Return [x, y] of the center of cell containing provided text 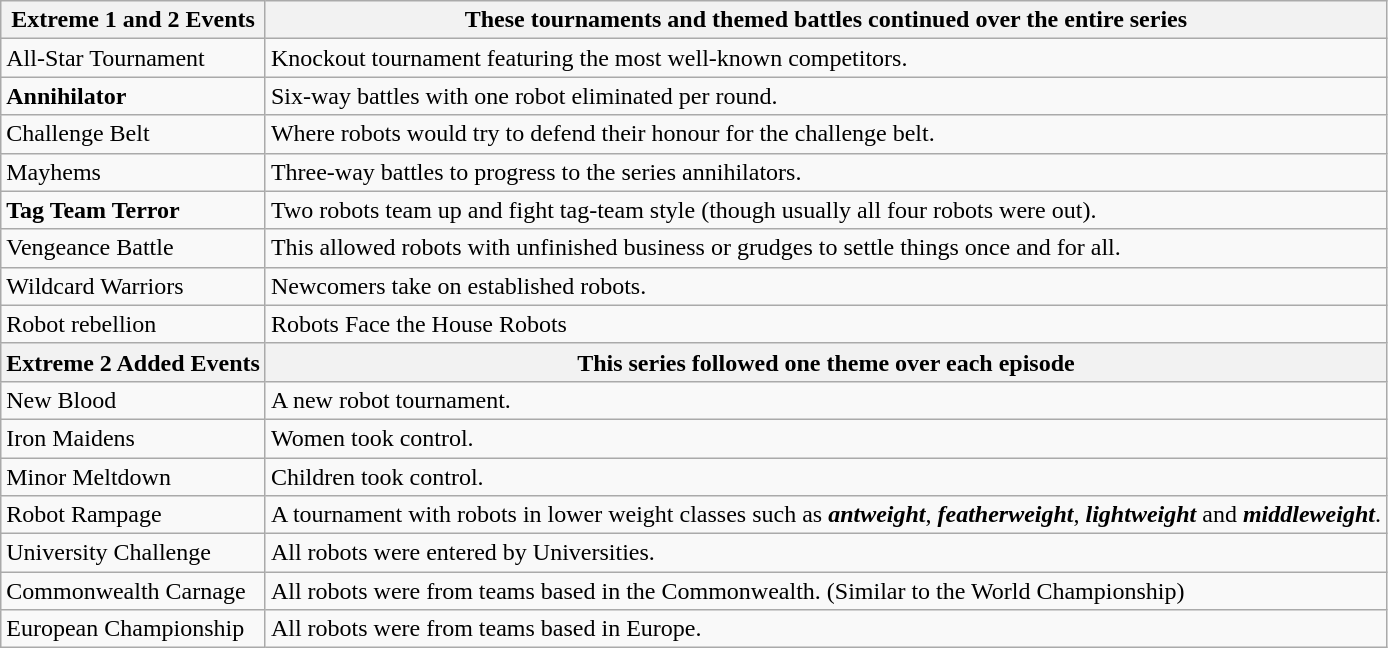
Knockout tournament featuring the most well-known competitors. [826, 58]
New Blood [134, 400]
Six-way battles with one robot eliminated per round. [826, 96]
Newcomers take on established robots. [826, 286]
Challenge Belt [134, 134]
Tag Team Terror [134, 210]
Mayhems [134, 172]
Robot Rampage [134, 515]
Robot rebellion [134, 324]
European Championship [134, 629]
Extreme 2 Added Events [134, 362]
This allowed robots with unfinished business or grudges to settle things once and for all. [826, 248]
Extreme 1 and 2 Events [134, 20]
Annihilator [134, 96]
University Challenge [134, 553]
Wildcard Warriors [134, 286]
Two robots team up and fight tag-team style (though usually all four robots were out). [826, 210]
All robots were entered by Universities. [826, 553]
All robots were from teams based in the Commonwealth. (Similar to the World Championship) [826, 591]
These tournaments and themed battles continued over the entire series [826, 20]
Iron Maidens [134, 438]
All-Star Tournament [134, 58]
All robots were from teams based in Europe. [826, 629]
Commonwealth Carnage [134, 591]
Children took control. [826, 477]
This series followed one theme over each episode [826, 362]
A new robot tournament. [826, 400]
Minor Meltdown [134, 477]
Three-way battles to progress to the series annihilators. [826, 172]
Where robots would try to defend their honour for the challenge belt. [826, 134]
A tournament with robots in lower weight classes such as antweight, featherweight, lightweight and middleweight. [826, 515]
Women took control. [826, 438]
Robots Face the House Robots [826, 324]
Vengeance Battle [134, 248]
